For the text-containing cell, return its midpoint in (X, Y) coordinate format. 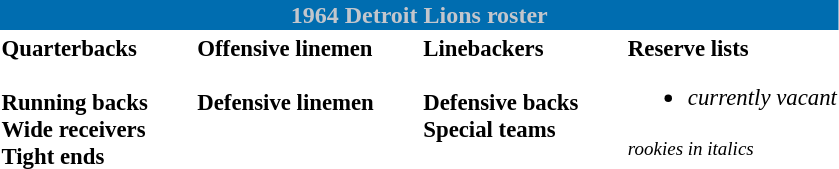
1964 Detroit Lions roster (419, 15)
